Return (x, y) of the center of cell containing provided text 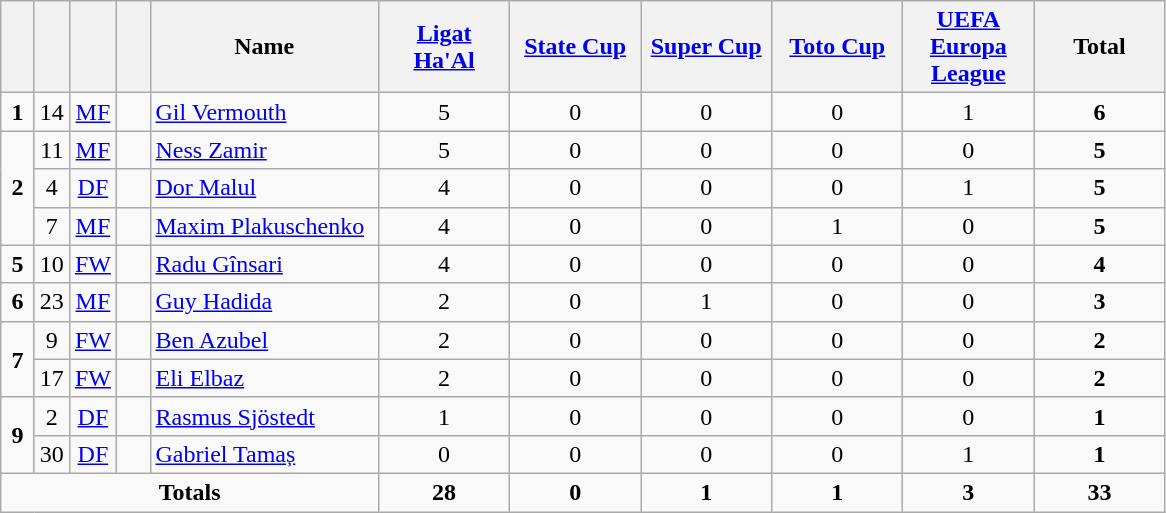
Totals (190, 492)
30 (52, 454)
Gil Vermouth (264, 112)
Rasmus Sjöstedt (264, 416)
Ness Zamir (264, 150)
11 (52, 150)
Eli Elbaz (264, 378)
UEFA Europa League (968, 47)
Guy Hadida (264, 302)
17 (52, 378)
Total (1100, 47)
State Cup (576, 47)
Name (264, 47)
23 (52, 302)
Maxim Plakuschenko (264, 226)
Radu Gînsari (264, 264)
Toto Cup (838, 47)
Ben Azubel (264, 340)
Super Cup (706, 47)
10 (52, 264)
33 (1100, 492)
14 (52, 112)
Gabriel Tamaș (264, 454)
Dor Malul (264, 188)
Ligat Ha'Al (444, 47)
28 (444, 492)
